Search for the cell housing the specified text and yield its (X, Y) center coordinate. 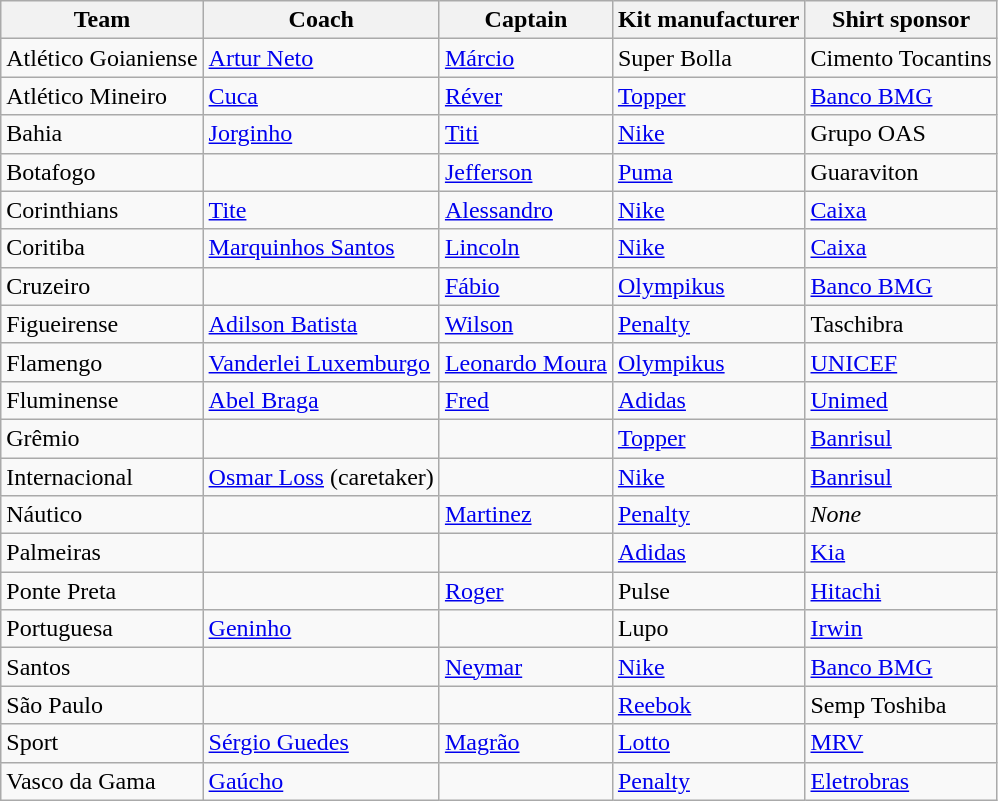
Marquinhos Santos (321, 248)
Team (102, 20)
Abel Braga (321, 400)
Flamengo (102, 362)
Vanderlei Luxemburgo (321, 362)
MRV (901, 743)
Puma (708, 172)
Martinez (526, 515)
Shirt sponsor (901, 20)
Bahia (102, 134)
Cimento Tocantins (901, 58)
Palmeiras (102, 553)
Lincoln (526, 248)
UNICEF (901, 362)
Grêmio (102, 438)
Náutico (102, 515)
Cruzeiro (102, 286)
Unimed (901, 400)
Kit manufacturer (708, 20)
Kia (901, 553)
Cuca (321, 96)
Lotto (708, 743)
Hitachi (901, 591)
Leonardo Moura (526, 362)
Alessandro (526, 210)
Captain (526, 20)
Artur Neto (321, 58)
Roger (526, 591)
None (901, 515)
Atlético Goianiense (102, 58)
Semp Toshiba (901, 705)
Guaraviton (901, 172)
Irwin (901, 629)
Sérgio Guedes (321, 743)
Vasco da Gama (102, 781)
Titi (526, 134)
Fred (526, 400)
Grupo OAS (901, 134)
Coritiba (102, 248)
Márcio (526, 58)
Osmar Loss (caretaker) (321, 477)
Pulse (708, 591)
Tite (321, 210)
Ponte Preta (102, 591)
Fábio (526, 286)
Portuguesa (102, 629)
Santos (102, 667)
Adilson Batista (321, 324)
Fluminense (102, 400)
Super Bolla (708, 58)
Reebok (708, 705)
Magrão (526, 743)
Jefferson (526, 172)
Coach (321, 20)
Lupo (708, 629)
Figueirense (102, 324)
Wilson (526, 324)
Internacional (102, 477)
Gaúcho (321, 781)
Réver (526, 96)
Neymar (526, 667)
São Paulo (102, 705)
Corinthians (102, 210)
Sport (102, 743)
Botafogo (102, 172)
Geninho (321, 629)
Taschibra (901, 324)
Atlético Mineiro (102, 96)
Jorginho (321, 134)
Eletrobras (901, 781)
